Provide the (X, Y) coordinate of the cell's center where the given text is located.  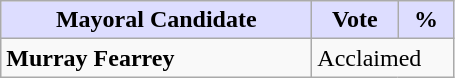
Murray Fearrey (156, 58)
% (426, 20)
Mayoral Candidate (156, 20)
Vote (355, 20)
Acclaimed (383, 58)
